Provide the [X, Y] coordinate of the cell's center where the given text is located.  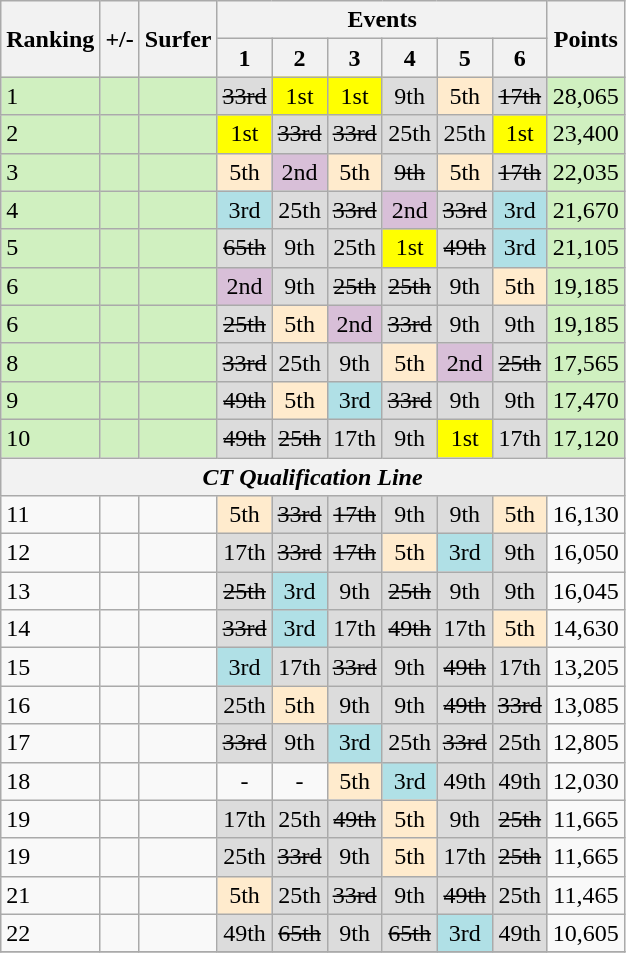
Ranking [50, 39]
16,045 [586, 591]
23,400 [586, 134]
10,605 [586, 933]
17,120 [586, 438]
21,105 [586, 248]
22 [50, 933]
12,805 [586, 743]
11,465 [586, 895]
Events [382, 20]
Points [586, 39]
12 [50, 553]
28,065 [586, 96]
11 [50, 515]
14 [50, 629]
21 [50, 895]
8 [50, 362]
17,565 [586, 362]
Surfer [178, 39]
CT Qualification Line [313, 477]
22,035 [586, 172]
18 [50, 781]
21,670 [586, 210]
17 [50, 743]
15 [50, 667]
13 [50, 591]
16,130 [586, 515]
14,630 [586, 629]
+/- [120, 39]
13,205 [586, 667]
9 [50, 400]
16 [50, 705]
12,030 [586, 781]
17,470 [586, 400]
16,050 [586, 553]
10 [50, 438]
13,085 [586, 705]
